Locate the cell with the specified text and output its (x, y) center coordinate. 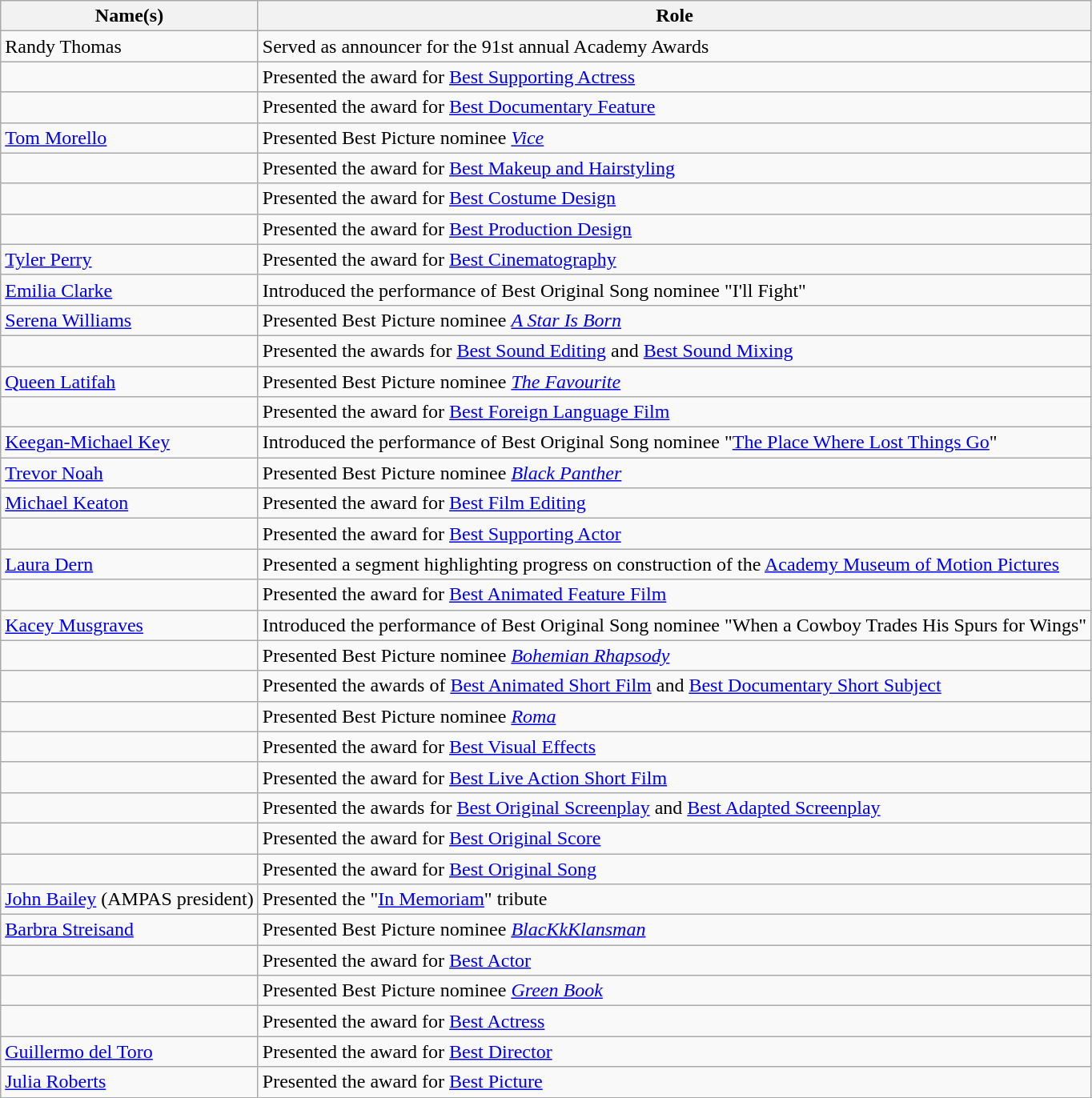
Presented the awards for Best Original Screenplay and Best Adapted Screenplay (674, 807)
Introduced the performance of Best Original Song nominee "When a Cowboy Trades His Spurs for Wings" (674, 625)
Guillermo del Toro (130, 1052)
Presented the award for Best Actor (674, 960)
Presented the awards of Best Animated Short Film and Best Documentary Short Subject (674, 686)
Barbra Streisand (130, 930)
Served as announcer for the 91st annual Academy Awards (674, 46)
Presented the award for Best Supporting Actress (674, 77)
Presented the award for Best Costume Design (674, 198)
Introduced the performance of Best Original Song nominee "The Place Where Lost Things Go" (674, 443)
Presented Best Picture nominee The Favourite (674, 382)
Presented the "In Memoriam" tribute (674, 900)
Kacey Musgraves (130, 625)
Name(s) (130, 16)
Presented Best Picture nominee Vice (674, 138)
Presented Best Picture nominee Bohemian Rhapsody (674, 655)
Keegan-Michael Key (130, 443)
Presented the award for Best Film Editing (674, 503)
Presented a segment highlighting progress on construction of the Academy Museum of Motion Pictures (674, 564)
Presented the award for Best Original Score (674, 838)
Presented Best Picture nominee BlacKkKlansman (674, 930)
Presented Best Picture nominee Roma (674, 716)
Presented Best Picture nominee Green Book (674, 991)
John Bailey (AMPAS president) (130, 900)
Presented the award for Best Visual Effects (674, 747)
Role (674, 16)
Presented Best Picture nominee A Star Is Born (674, 320)
Presented the award for Best Animated Feature Film (674, 595)
Serena Williams (130, 320)
Presented the award for Best Live Action Short Film (674, 777)
Laura Dern (130, 564)
Michael Keaton (130, 503)
Presented the award for Best Production Design (674, 229)
Emilia Clarke (130, 290)
Tom Morello (130, 138)
Presented the award for Best Makeup and Hairstyling (674, 168)
Presented the award for Best Cinematography (674, 259)
Presented Best Picture nominee Black Panther (674, 473)
Introduced the performance of Best Original Song nominee "I'll Fight" (674, 290)
Presented the award for Best Actress (674, 1021)
Queen Latifah (130, 382)
Presented the award for Best Foreign Language Film (674, 412)
Presented the award for Best Picture (674, 1082)
Presented the award for Best Director (674, 1052)
Presented the awards for Best Sound Editing and Best Sound Mixing (674, 351)
Tyler Perry (130, 259)
Presented the award for Best Supporting Actor (674, 534)
Presented the award for Best Original Song (674, 868)
Presented the award for Best Documentary Feature (674, 107)
Julia Roberts (130, 1082)
Trevor Noah (130, 473)
Randy Thomas (130, 46)
